Scan for the cell matching the given text and deliver its [X, Y] coordinate at center. 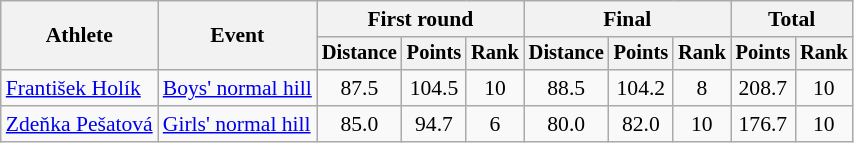
104.5 [434, 88]
104.2 [641, 88]
87.5 [360, 88]
Boys' normal hill [238, 88]
208.7 [763, 88]
94.7 [434, 124]
80.0 [566, 124]
85.0 [360, 124]
Event [238, 36]
Athlete [80, 36]
Final [628, 19]
First round [420, 19]
Girls' normal hill [238, 124]
176.7 [763, 124]
82.0 [641, 124]
8 [702, 88]
Total [792, 19]
88.5 [566, 88]
Zdeňka Pešatová [80, 124]
František Holík [80, 88]
6 [495, 124]
